Locate the cell with the specified text and output its [x, y] center coordinate. 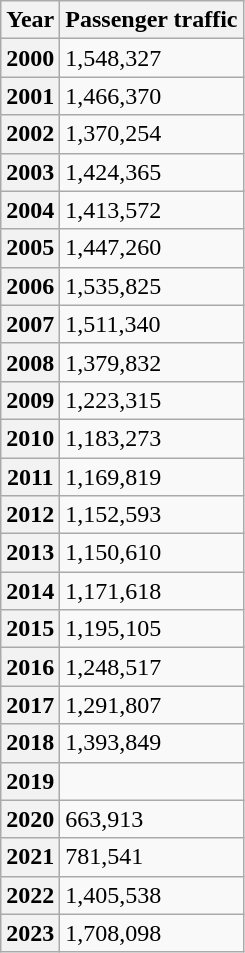
2021 [30, 857]
2018 [30, 743]
2017 [30, 705]
2014 [30, 591]
2022 [30, 895]
1,548,327 [152, 58]
1,291,807 [152, 705]
1,379,832 [152, 362]
2001 [30, 96]
1,447,260 [152, 248]
2012 [30, 515]
1,223,315 [152, 400]
Passenger traffic [152, 20]
2016 [30, 667]
2023 [30, 933]
2020 [30, 819]
Year [30, 20]
1,169,819 [152, 477]
1,152,593 [152, 515]
1,393,849 [152, 743]
1,150,610 [152, 553]
1,405,538 [152, 895]
1,424,365 [152, 172]
781,541 [152, 857]
2004 [30, 210]
2002 [30, 134]
2003 [30, 172]
2013 [30, 553]
2005 [30, 248]
2019 [30, 781]
1,195,105 [152, 629]
1,171,618 [152, 591]
1,370,254 [152, 134]
2006 [30, 286]
2011 [30, 477]
2010 [30, 438]
1,466,370 [152, 96]
1,248,517 [152, 667]
2009 [30, 400]
663,913 [152, 819]
1,511,340 [152, 324]
1,708,098 [152, 933]
1,183,273 [152, 438]
2008 [30, 362]
1,413,572 [152, 210]
1,535,825 [152, 286]
2015 [30, 629]
2007 [30, 324]
2000 [30, 58]
